Output the (x, y) coordinate of the center of the cell containing the given text.  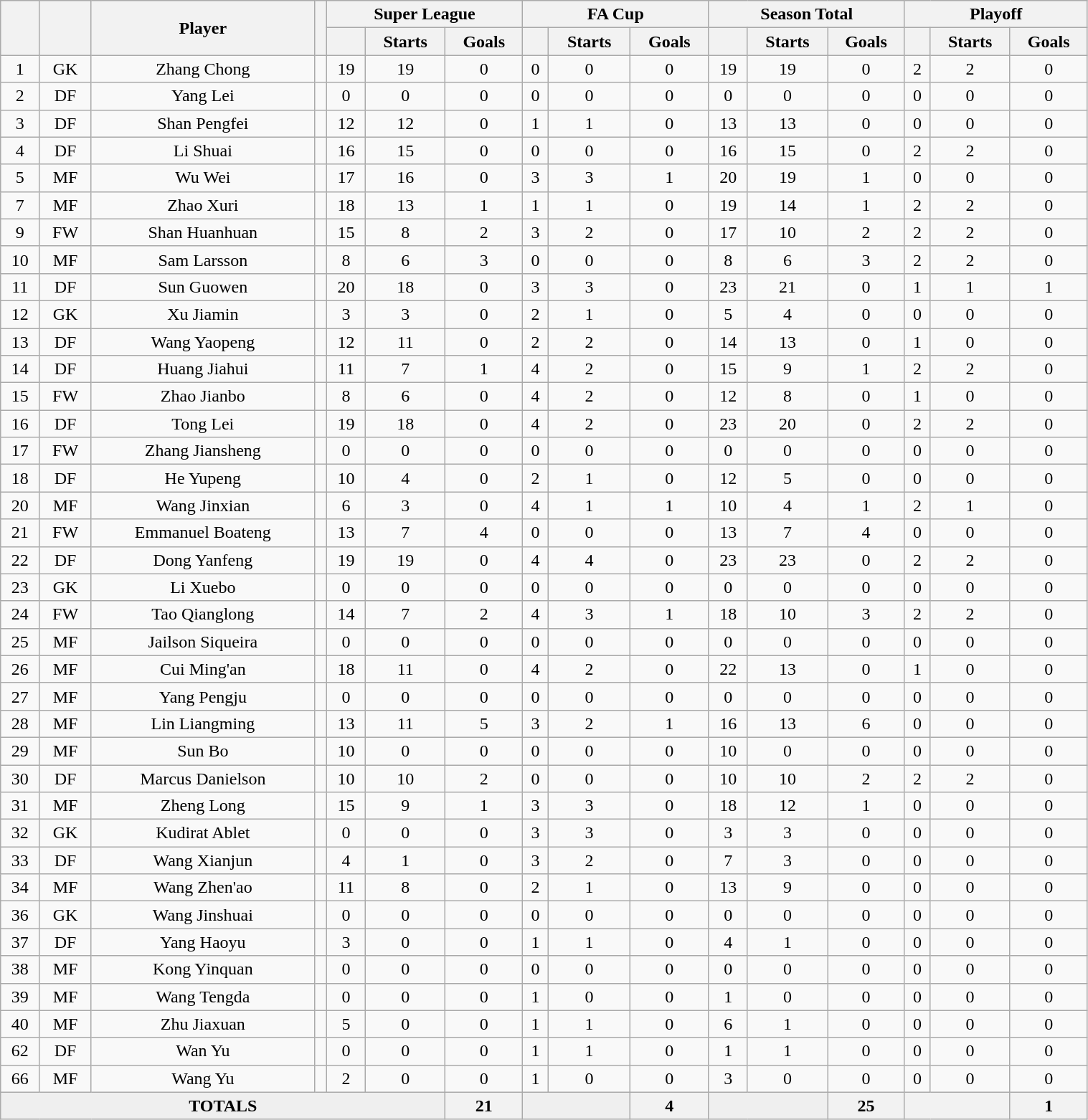
Lin Liangming (202, 723)
He Yupeng (202, 478)
Sam Larsson (202, 260)
39 (20, 997)
37 (20, 942)
TOTALS (223, 1106)
40 (20, 1024)
Emmanuel Boateng (202, 533)
Wang Jinshuai (202, 915)
Sun Guowen (202, 287)
Wang Yaopeng (202, 342)
34 (20, 888)
27 (20, 696)
32 (20, 833)
Zhang Chong (202, 69)
26 (20, 669)
Tao Qianglong (202, 614)
FA Cup (615, 14)
33 (20, 860)
Wang Tengda (202, 997)
Zheng Long (202, 806)
Wang Zhen'ao (202, 888)
Jailson Siqueira (202, 642)
30 (20, 778)
Wang Jinxian (202, 506)
38 (20, 969)
Wan Yu (202, 1051)
Wang Yu (202, 1078)
36 (20, 915)
Zhang Jiansheng (202, 451)
Season Total (806, 14)
Dong Yanfeng (202, 560)
31 (20, 806)
Zhao Jianbo (202, 397)
Sun Bo (202, 751)
29 (20, 751)
Zhu Jiaxuan (202, 1024)
Yang Haoyu (202, 942)
Tong Lei (202, 424)
66 (20, 1078)
Li Shuai (202, 151)
Playoff (995, 14)
62 (20, 1051)
28 (20, 723)
Wu Wei (202, 178)
Kudirat Ablet (202, 833)
Li Xuebo (202, 587)
Yang Pengju (202, 696)
Marcus Danielson (202, 778)
Player (202, 28)
Super League (425, 14)
24 (20, 614)
Zhao Xuri (202, 205)
Huang Jiahui (202, 369)
Yang Lei (202, 96)
Shan Pengfei (202, 123)
Cui Ming'an (202, 669)
Kong Yinquan (202, 969)
Shan Huanhuan (202, 232)
Xu Jiamin (202, 314)
Wang Xianjun (202, 860)
